Return (x, y) of the center of cell containing provided text 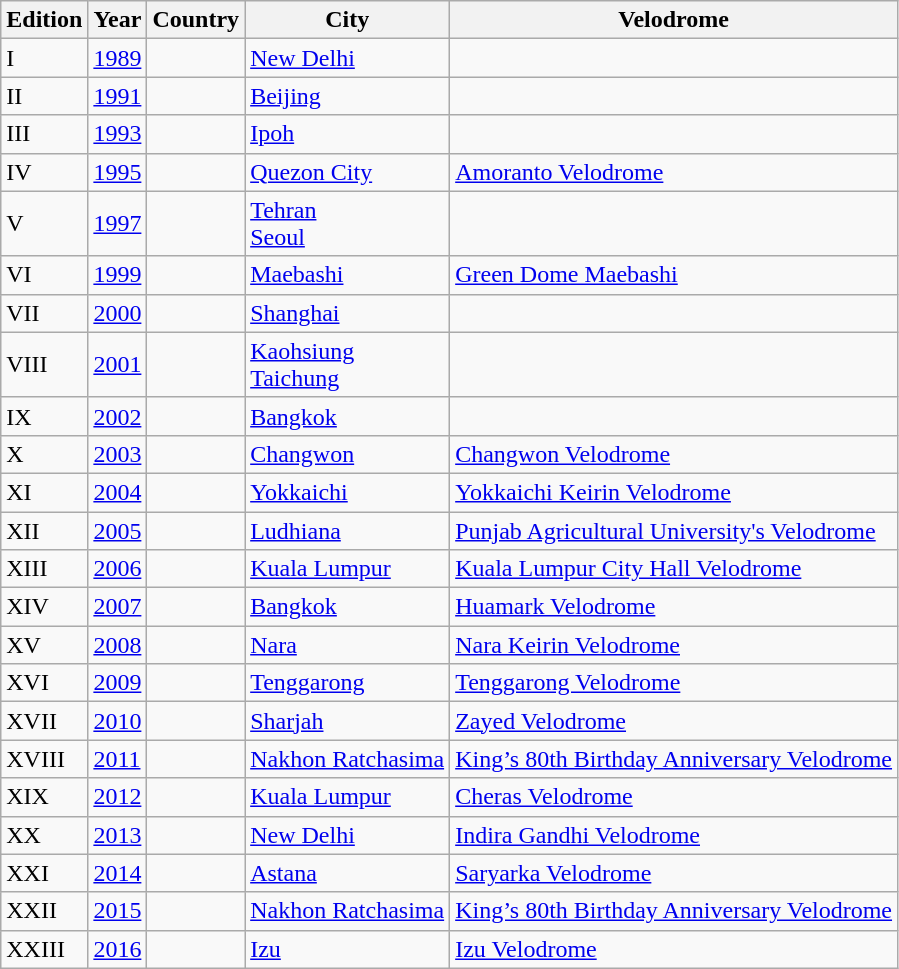
XIX (44, 797)
Ludhiana (348, 531)
2016 (118, 949)
I (44, 58)
2008 (118, 645)
XI (44, 492)
2011 (118, 759)
XVIII (44, 759)
1991 (118, 96)
Tenggarong Velodrome (674, 683)
IX (44, 416)
Indira Gandhi Velodrome (674, 835)
City (348, 20)
XXI (44, 873)
2015 (118, 911)
2003 (118, 454)
V (44, 224)
Cheras Velodrome (674, 797)
2006 (118, 569)
XX (44, 835)
Sharjah (348, 721)
Izu (348, 949)
VII (44, 313)
1995 (118, 172)
II (44, 96)
2012 (118, 797)
XV (44, 645)
Zayed Velodrome (674, 721)
VI (44, 275)
Punjab Agricultural University's Velodrome (674, 531)
Quezon City (348, 172)
Maebashi (348, 275)
2010 (118, 721)
Yokkaichi (348, 492)
XIV (44, 607)
Izu Velodrome (674, 949)
1993 (118, 134)
Ipoh (348, 134)
2014 (118, 873)
2000 (118, 313)
TehranSeoul (348, 224)
Nara (348, 645)
III (44, 134)
KaohsiungTaichung (348, 364)
1999 (118, 275)
Edition (44, 20)
Country (196, 20)
Yokkaichi Keirin Velodrome (674, 492)
Beijing (348, 96)
Green Dome Maebashi (674, 275)
Huamark Velodrome (674, 607)
2004 (118, 492)
2001 (118, 364)
XXIII (44, 949)
X (44, 454)
Changwon (348, 454)
XVI (44, 683)
2013 (118, 835)
IV (44, 172)
1989 (118, 58)
VIII (44, 364)
2002 (118, 416)
Kuala Lumpur City Hall Velodrome (674, 569)
Tenggarong (348, 683)
Saryarka Velodrome (674, 873)
1997 (118, 224)
Astana (348, 873)
Changwon Velodrome (674, 454)
Amoranto Velodrome (674, 172)
2007 (118, 607)
Nara Keirin Velodrome (674, 645)
Shanghai (348, 313)
XII (44, 531)
XXII (44, 911)
XVII (44, 721)
Year (118, 20)
2005 (118, 531)
Velodrome (674, 20)
XIII (44, 569)
2009 (118, 683)
